Determine the [X, Y] coordinate at the center of the cell enclosing the given text.  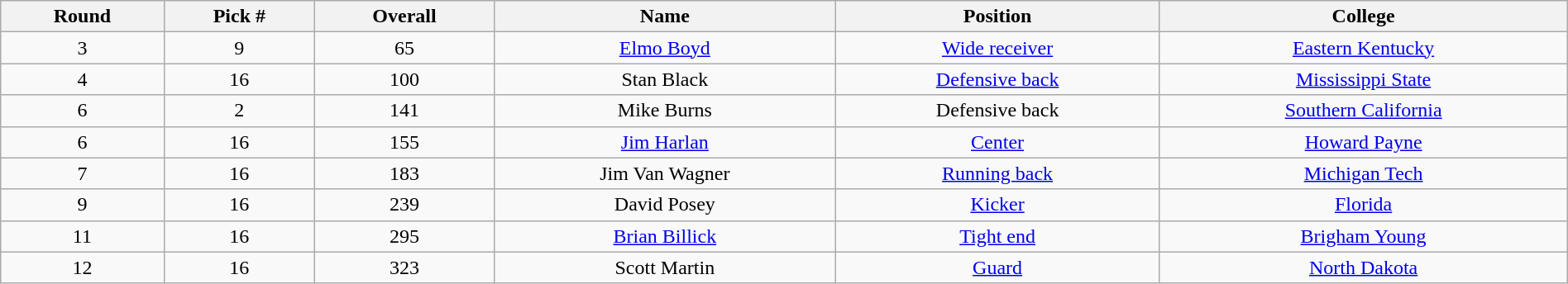
Eastern Kentucky [1363, 48]
David Posey [665, 205]
North Dakota [1363, 267]
Jim Harlan [665, 142]
100 [405, 79]
Pick # [240, 17]
Kicker [997, 205]
Brigham Young [1363, 236]
323 [405, 267]
4 [83, 79]
Overall [405, 17]
155 [405, 142]
Position [997, 17]
Wide receiver [997, 48]
141 [405, 111]
Howard Payne [1363, 142]
Elmo Boyd [665, 48]
12 [83, 267]
183 [405, 173]
Southern California [1363, 111]
Jim Van Wagner [665, 173]
College [1363, 17]
Center [997, 142]
Round [83, 17]
Running back [997, 173]
3 [83, 48]
7 [83, 173]
295 [405, 236]
Mississippi State [1363, 79]
Michigan Tech [1363, 173]
65 [405, 48]
11 [83, 236]
Guard [997, 267]
Scott Martin [665, 267]
Stan Black [665, 79]
Name [665, 17]
Tight end [997, 236]
2 [240, 111]
239 [405, 205]
Mike Burns [665, 111]
Florida [1363, 205]
Brian Billick [665, 236]
